Locate the cell with the specified text and output its [X, Y] center coordinate. 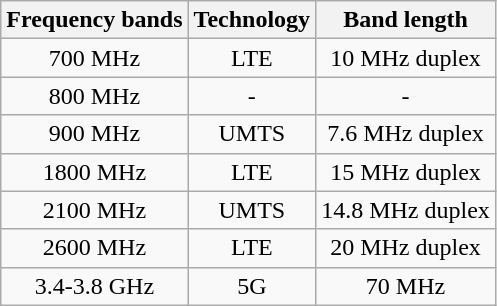
7.6 MHz duplex [406, 134]
15 MHz duplex [406, 172]
5G [252, 286]
Frequency bands [94, 20]
1800 MHz [94, 172]
700 MHz [94, 58]
3.4-3.8 GHz [94, 286]
800 MHz [94, 96]
70 MHz [406, 286]
2600 MHz [94, 248]
2100 MHz [94, 210]
Band length [406, 20]
Technology [252, 20]
10 MHz duplex [406, 58]
20 MHz duplex [406, 248]
14.8 MHz duplex [406, 210]
900 MHz [94, 134]
